Identify which cell holds the provided text, then report its [x, y] central coordinate. 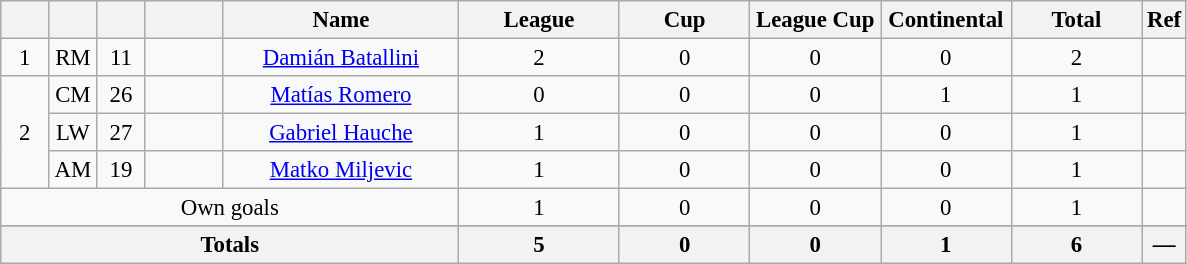
6 [1076, 245]
LW [73, 133]
19 [121, 170]
RM [73, 58]
27 [121, 133]
Cup [684, 20]
5 [540, 245]
League Cup [816, 20]
Matías Romero [341, 95]
Totals [230, 245]
Matko Miljevic [341, 170]
26 [121, 95]
League [540, 20]
Name [341, 20]
Ref [1164, 20]
Continental [946, 20]
Total [1076, 20]
Gabriel Hauche [341, 133]
11 [121, 58]
Damián Batallini [341, 58]
Own goals [230, 208]
CM [73, 95]
— [1164, 245]
AM [73, 170]
